Find where the given text appears and provide that cell's center as [X, Y] coordinate. 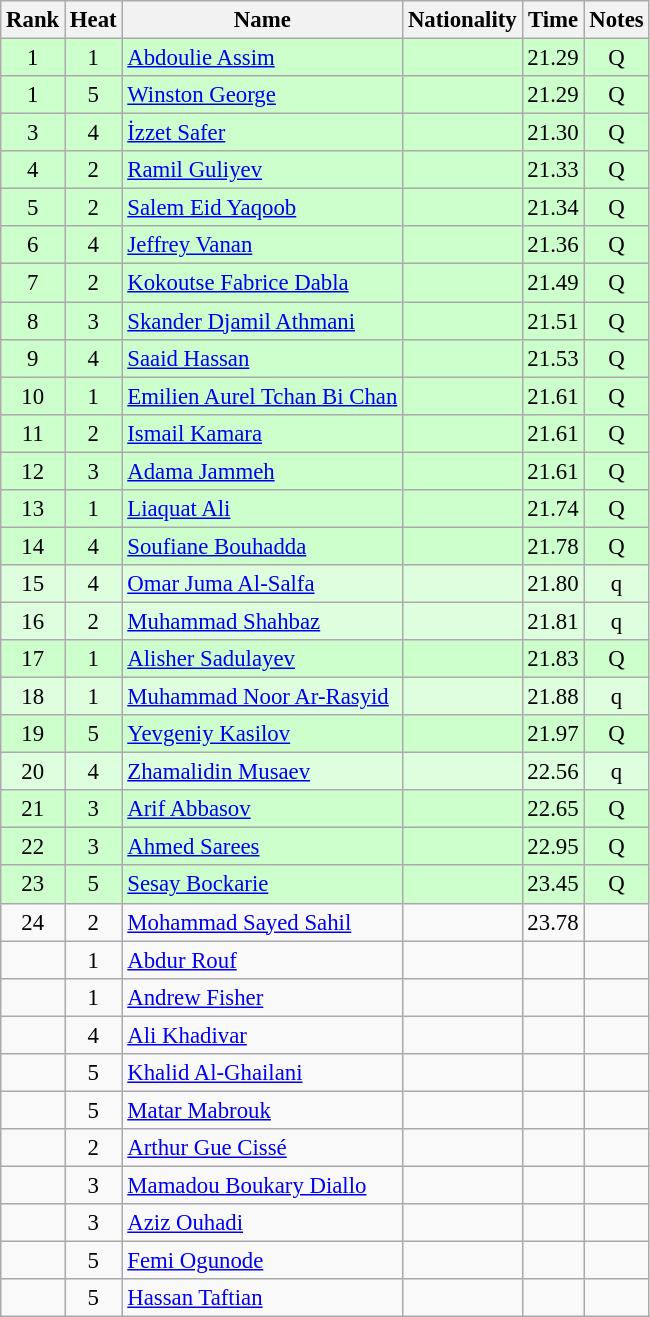
23 [33, 885]
Matar Mabrouk [262, 1110]
Salem Eid Yaqoob [262, 208]
8 [33, 321]
Zhamalidin Musaev [262, 772]
Abdoulie Assim [262, 58]
Andrew Fisher [262, 997]
Ali Khadivar [262, 1035]
Ramil Guliyev [262, 170]
Liaquat Ali [262, 509]
21.36 [553, 245]
14 [33, 546]
23.78 [553, 922]
Name [262, 20]
Kokoutse Fabrice Dabla [262, 283]
11 [33, 433]
16 [33, 621]
21.49 [553, 283]
Rank [33, 20]
Arif Abbasov [262, 809]
21.33 [553, 170]
21.53 [553, 358]
21.78 [553, 546]
Mohammad Sayed Sahil [262, 922]
24 [33, 922]
Soufiane Bouhadda [262, 546]
Sesay Bockarie [262, 885]
21.74 [553, 509]
Ismail Kamara [262, 433]
Heat [94, 20]
9 [33, 358]
Abdur Rouf [262, 960]
21.51 [553, 321]
7 [33, 283]
21.97 [553, 734]
Khalid Al-Ghailani [262, 1073]
22.56 [553, 772]
13 [33, 509]
12 [33, 471]
10 [33, 396]
Skander Djamil Athmani [262, 321]
Muhammad Noor Ar-Rasyid [262, 697]
22 [33, 847]
Saaid Hassan [262, 358]
19 [33, 734]
Hassan Taftian [262, 1298]
Mamadou Boukary Diallo [262, 1185]
Arthur Gue Cissé [262, 1148]
Femi Ogunode [262, 1261]
21.81 [553, 621]
Ahmed Sarees [262, 847]
17 [33, 659]
Time [553, 20]
21.88 [553, 697]
Alisher Sadulayev [262, 659]
21.83 [553, 659]
22.65 [553, 809]
Muhammad Shahbaz [262, 621]
20 [33, 772]
İzzet Safer [262, 133]
6 [33, 245]
22.95 [553, 847]
Adama Jammeh [262, 471]
18 [33, 697]
Notes [616, 20]
Winston George [262, 95]
Nationality [462, 20]
Yevgeniy Kasilov [262, 734]
21.80 [553, 584]
21.34 [553, 208]
23.45 [553, 885]
21 [33, 809]
Omar Juma Al-Salfa [262, 584]
Jeffrey Vanan [262, 245]
21.30 [553, 133]
Emilien Aurel Tchan Bi Chan [262, 396]
15 [33, 584]
Aziz Ouhadi [262, 1223]
